Search for the cell housing the specified text and yield its (x, y) center coordinate. 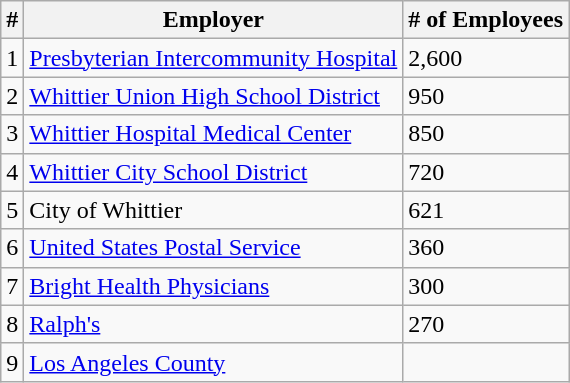
4 (12, 172)
850 (486, 134)
2 (12, 96)
Bright Health Physicians (214, 286)
3 (12, 134)
1 (12, 58)
950 (486, 96)
621 (486, 210)
Employer (214, 20)
Whittier Union High School District (214, 96)
Ralph's (214, 324)
United States Postal Service (214, 248)
720 (486, 172)
Los Angeles County (214, 362)
300 (486, 286)
# of Employees (486, 20)
270 (486, 324)
Whittier Hospital Medical Center (214, 134)
City of Whittier (214, 210)
2,600 (486, 58)
9 (12, 362)
8 (12, 324)
# (12, 20)
6 (12, 248)
Presbyterian Intercommunity Hospital (214, 58)
Whittier City School District (214, 172)
7 (12, 286)
360 (486, 248)
5 (12, 210)
